Extract the [X, Y] coordinate from the center of the cell holding the provided text.  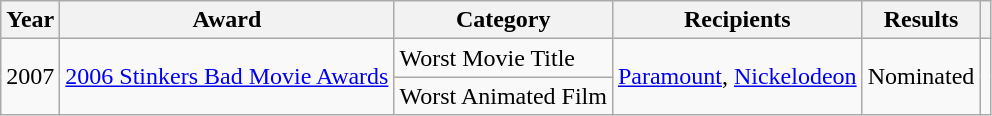
Paramount, Nickelodeon [737, 77]
Results [921, 20]
Year [30, 20]
2007 [30, 77]
Award [227, 20]
Category [503, 20]
Worst Movie Title [503, 58]
Nominated [921, 77]
Recipients [737, 20]
2006 Stinkers Bad Movie Awards [227, 77]
Worst Animated Film [503, 96]
